Provide the (X, Y) coordinate of the cell's center where the given text is located.  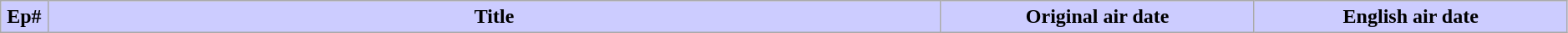
Original air date (1098, 17)
Title (495, 17)
English air date (1410, 17)
Ep# (24, 17)
